Scan for the cell matching the given text and deliver its (x, y) coordinate at center. 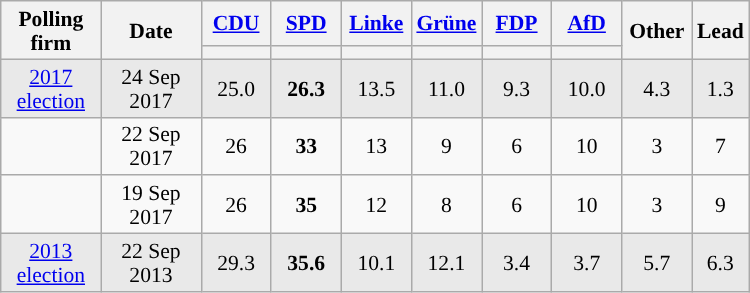
Lead (720, 30)
Grüne (446, 24)
12 (376, 205)
35 (306, 205)
35.6 (306, 263)
19 Sep 2017 (151, 205)
11.0 (446, 88)
8 (446, 205)
25.0 (236, 88)
CDU (236, 24)
4.3 (657, 88)
33 (306, 146)
10.0 (587, 88)
10.1 (376, 263)
26.3 (306, 88)
9.3 (517, 88)
12.1 (446, 263)
13.5 (376, 88)
6.3 (720, 263)
2013 election (51, 263)
Polling firm (51, 30)
22 Sep 2013 (151, 263)
AfD (587, 24)
5.7 (657, 263)
3.4 (517, 263)
3.7 (587, 263)
2017 election (51, 88)
SPD (306, 24)
7 (720, 146)
24 Sep 2017 (151, 88)
13 (376, 146)
22 Sep 2017 (151, 146)
Other (657, 30)
1.3 (720, 88)
Linke (376, 24)
FDP (517, 24)
29.3 (236, 263)
Date (151, 30)
